For the text-containing cell, return its midpoint in [X, Y] coordinate format. 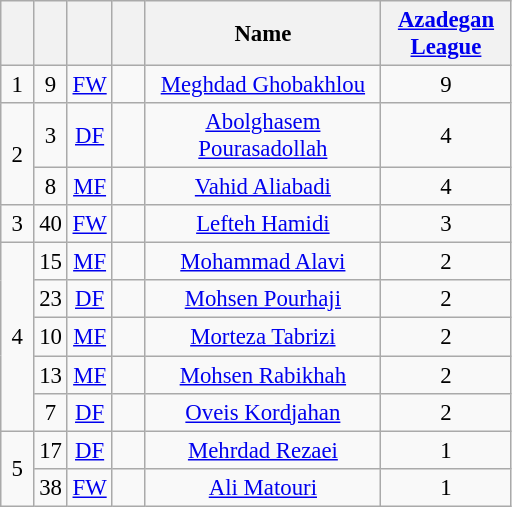
15 [50, 262]
13 [50, 375]
Mehrdad Rezaei [263, 450]
10 [50, 337]
17 [50, 450]
5 [18, 468]
Lefteh Hamidi [263, 224]
Meghdad Ghobakhlou [263, 85]
40 [50, 224]
Ali Matouri [263, 487]
7 [50, 412]
Mohsen Rabikhah [263, 375]
38 [50, 487]
23 [50, 299]
Name [263, 34]
Morteza Tabrizi [263, 337]
Vahid Aliabadi [263, 187]
Oveis Kordjahan [263, 412]
Abolghasem Pourasadollah [263, 136]
Mohsen Pourhaji [263, 299]
Mohammad Alavi [263, 262]
Azadegan League [446, 34]
8 [50, 187]
